Locate the cell with the specified text and output its (x, y) center coordinate. 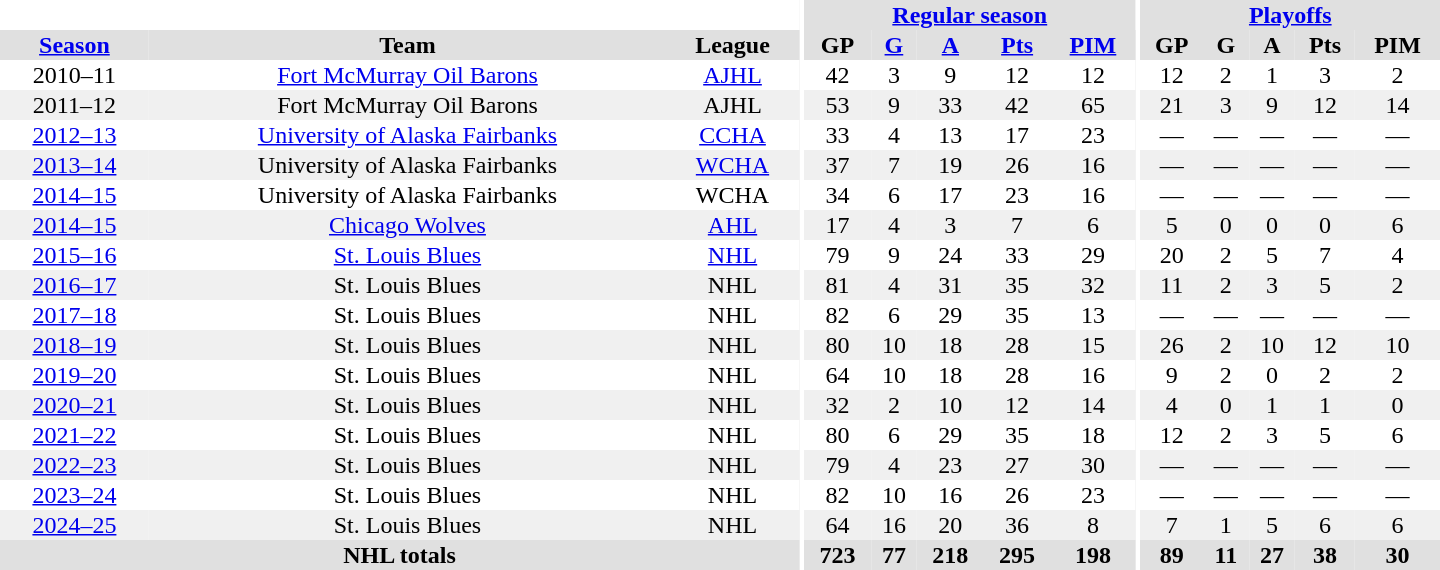
2019–20 (74, 375)
24 (950, 255)
2021–22 (74, 435)
2023–24 (74, 495)
15 (1092, 345)
77 (894, 555)
198 (1092, 555)
38 (1325, 555)
8 (1092, 525)
723 (838, 555)
2022–23 (74, 465)
2015–16 (74, 255)
37 (838, 165)
NHL totals (400, 555)
2010–11 (74, 75)
218 (950, 555)
2012–13 (74, 135)
34 (838, 195)
65 (1092, 105)
2018–19 (74, 345)
2011–12 (74, 105)
31 (950, 285)
Team (408, 45)
295 (1018, 555)
Playoffs (1290, 15)
2020–21 (74, 405)
89 (1172, 555)
2013–14 (74, 165)
36 (1018, 525)
19 (950, 165)
CCHA (732, 135)
2016–17 (74, 285)
53 (838, 105)
League (732, 45)
AHL (732, 225)
Regular season (970, 15)
Season (74, 45)
Chicago Wolves (408, 225)
2017–18 (74, 315)
81 (838, 285)
21 (1172, 105)
2024–25 (74, 525)
